Capture the cell that displays the provided text and extract its [x, y] central coordinate. 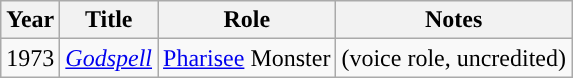
Year [30, 20]
(voice role, uncredited) [454, 58]
Pharisee Monster [247, 58]
1973 [30, 58]
Notes [454, 20]
Role [247, 20]
Title [109, 20]
Godspell [109, 58]
